Capture the cell that displays the provided text and extract its [X, Y] central coordinate. 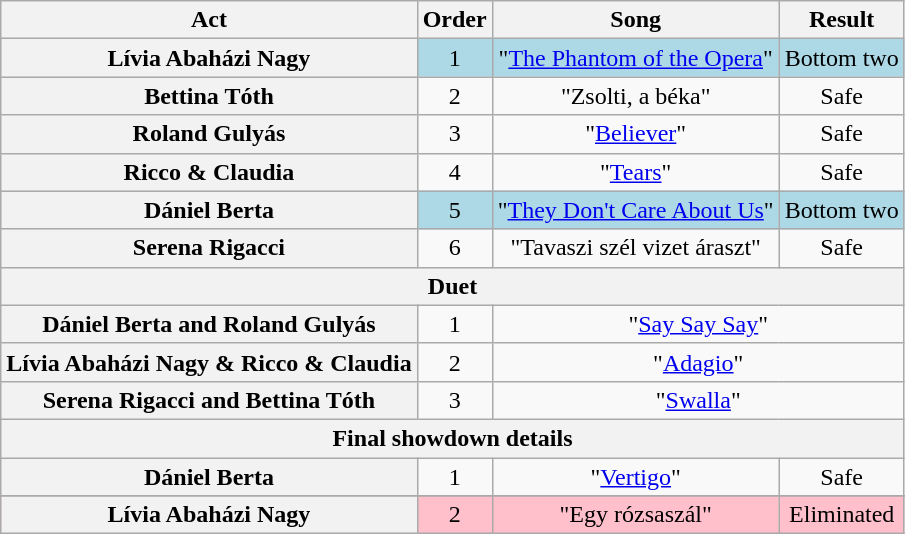
4 [454, 172]
Dániel Berta and Roland Gulyás [209, 324]
"Believer" [636, 134]
"Tavaszi szél vizet áraszt" [636, 248]
"Adagio" [698, 362]
Result [842, 20]
"Egy rózsaszál" [636, 515]
"Vertigo" [636, 477]
Song [636, 20]
"Say Say Say" [698, 324]
"Zsolti, a béka" [636, 96]
Act [209, 20]
"The Phantom of the Opera" [636, 58]
5 [454, 210]
6 [454, 248]
Bettina Tóth [209, 96]
Order [454, 20]
"Swalla" [698, 400]
Roland Gulyás [209, 134]
Serena Rigacci [209, 248]
Duet [452, 286]
Ricco & Claudia [209, 172]
Serena Rigacci and Bettina Tóth [209, 400]
Lívia Abaházi Nagy & Ricco & Claudia [209, 362]
"They Don't Care About Us" [636, 210]
"Tears" [636, 172]
Eliminated [842, 515]
Final showdown details [452, 438]
